Identify which cell holds the provided text, then report its [X, Y] central coordinate. 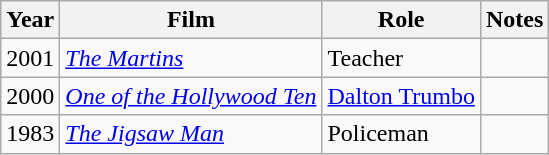
Dalton Trumbo [401, 96]
Policeman [401, 134]
2000 [30, 96]
1983 [30, 134]
Role [401, 20]
One of the Hollywood Ten [191, 96]
The Martins [191, 58]
2001 [30, 58]
Teacher [401, 58]
Year [30, 20]
Notes [514, 20]
Film [191, 20]
The Jigsaw Man [191, 134]
